Extract the [x, y] coordinate from the center of the cell holding the provided text.  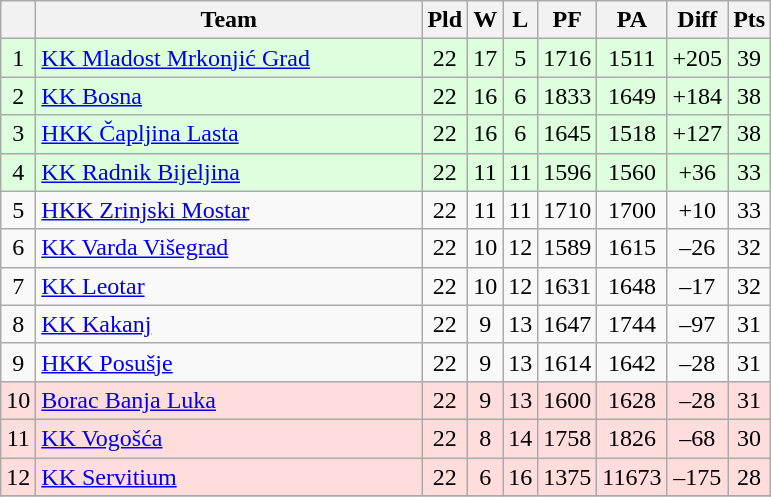
W [486, 20]
KK Mladost Mrkonjić Grad [229, 58]
1628 [632, 400]
1615 [632, 248]
Team [229, 20]
KK Radnik Bijeljina [229, 172]
1642 [632, 362]
1614 [568, 362]
HKK Čapljina Lasta [229, 134]
1833 [568, 96]
1716 [568, 58]
HKK Zrinjski Mostar [229, 210]
2 [18, 96]
3 [18, 134]
7 [18, 286]
KK Bosna [229, 96]
–97 [698, 324]
1375 [568, 477]
11673 [632, 477]
Borac Banja Luka [229, 400]
HKK Posušje [229, 362]
1826 [632, 438]
1744 [632, 324]
14 [520, 438]
1645 [568, 134]
1 [18, 58]
4 [18, 172]
39 [750, 58]
1649 [632, 96]
1589 [568, 248]
KK Varda Višegrad [229, 248]
+10 [698, 210]
1600 [568, 400]
1758 [568, 438]
1560 [632, 172]
1511 [632, 58]
28 [750, 477]
1596 [568, 172]
–175 [698, 477]
KK Vogošća [229, 438]
1518 [632, 134]
17 [486, 58]
–68 [698, 438]
+205 [698, 58]
Pld [445, 20]
PF [568, 20]
1710 [568, 210]
1631 [568, 286]
+127 [698, 134]
KK Servitium [229, 477]
PA [632, 20]
1648 [632, 286]
Pts [750, 20]
+36 [698, 172]
KK Kakanj [229, 324]
–26 [698, 248]
+184 [698, 96]
Diff [698, 20]
L [520, 20]
1647 [568, 324]
KK Leotar [229, 286]
–17 [698, 286]
30 [750, 438]
1700 [632, 210]
